Extract the [X, Y] coordinate from the center of the cell holding the provided text.  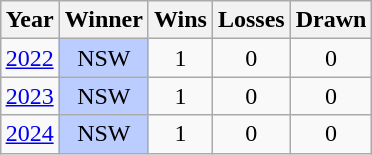
Winner [104, 20]
Year [30, 20]
2022 [30, 58]
2024 [30, 134]
Wins [180, 20]
Drawn [331, 20]
Losses [251, 20]
2023 [30, 96]
